Capture the cell that displays the provided text and extract its [x, y] central coordinate. 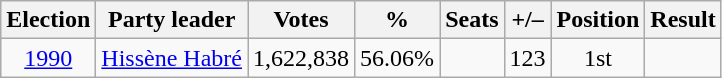
Position [598, 20]
+/– [528, 20]
123 [528, 58]
Votes [302, 20]
Result [683, 20]
Hissène Habré [172, 58]
% [398, 20]
1990 [48, 58]
1,622,838 [302, 58]
Seats [472, 20]
56.06% [398, 58]
Party leader [172, 20]
1st [598, 58]
Election [48, 20]
